For the text-containing cell, return its midpoint in (X, Y) coordinate format. 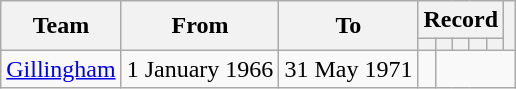
31 May 1971 (348, 69)
To (348, 26)
Record (461, 20)
Team (61, 26)
From (200, 26)
Gillingham (61, 69)
1 January 1966 (200, 69)
